Capture the cell that displays the provided text and extract its [X, Y] central coordinate. 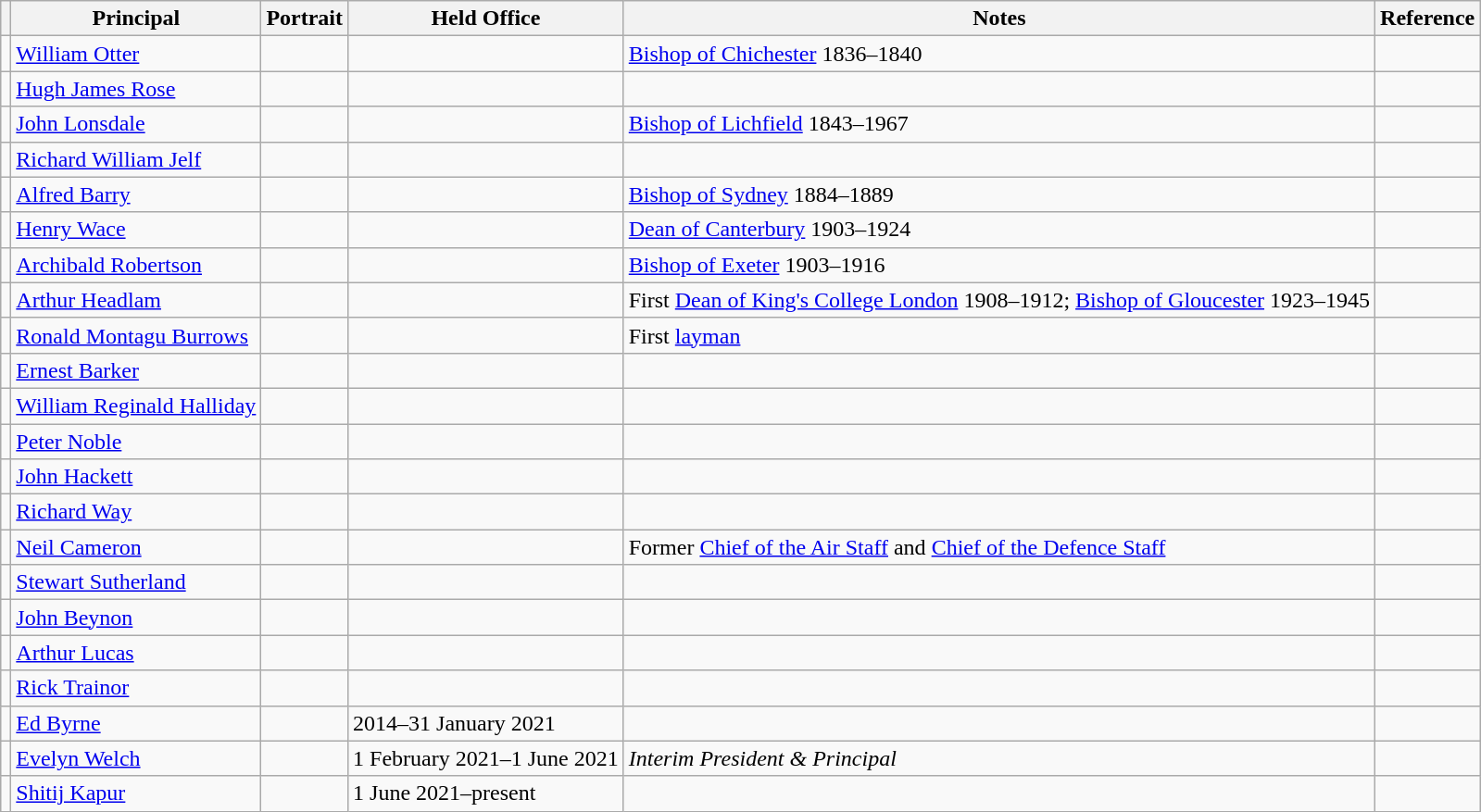
First layman [998, 335]
Rick Trainor [136, 688]
Notes [998, 19]
Hugh James Rose [136, 89]
Bishop of Lichfield 1843–1967 [998, 124]
Principal [136, 19]
John Beynon [136, 618]
Ed Byrne [136, 723]
Ernest Barker [136, 370]
William Reginald Halliday [136, 406]
William Otter [136, 54]
Alfred Barry [136, 194]
Bishop of Sydney 1884–1889 [998, 194]
Richard Way [136, 512]
First Dean of King's College London 1908–1912; Bishop of Gloucester 1923–1945 [998, 300]
Dean of Canterbury 1903–1924 [998, 230]
Interim President & Principal [998, 758]
Ronald Montagu Burrows [136, 335]
2014–31 January 2021 [486, 723]
Portrait [305, 19]
Bishop of Chichester 1836–1840 [998, 54]
Shitij Kapur [136, 793]
Reference [1428, 19]
Arthur Lucas [136, 653]
Neil Cameron [136, 547]
Arthur Headlam [136, 300]
Bishop of Exeter 1903–1916 [998, 265]
Archibald Robertson [136, 265]
Former Chief of the Air Staff and Chief of the Defence Staff [998, 547]
John Hackett [136, 477]
Richard William Jelf [136, 159]
Held Office [486, 19]
1 February 2021–1 June 2021 [486, 758]
Henry Wace [136, 230]
Stewart Sutherland [136, 582]
Evelyn Welch [136, 758]
John Lonsdale [136, 124]
1 June 2021–present [486, 793]
Peter Noble [136, 442]
